Search for the cell housing the specified text and yield its (x, y) center coordinate. 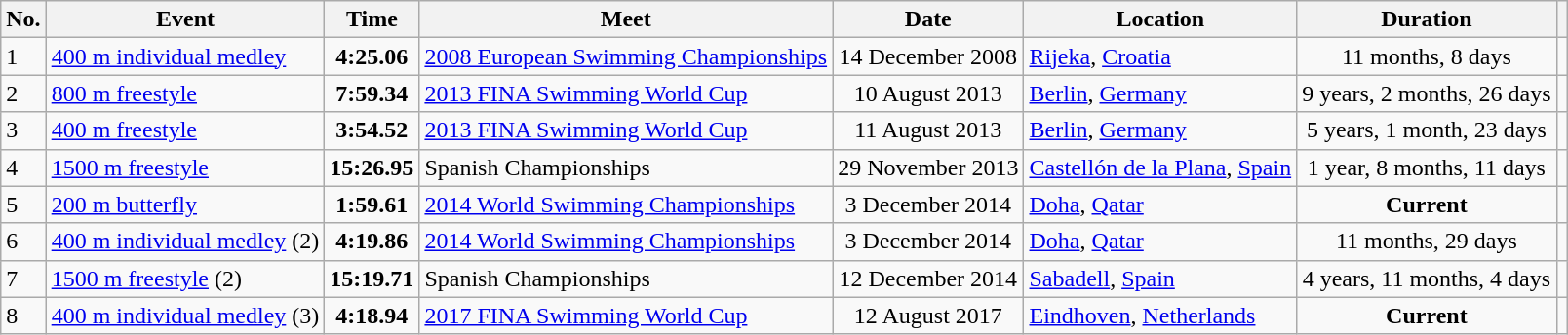
No. (23, 19)
4:19.86 (372, 242)
1 (23, 56)
800 m freestyle (185, 93)
Time (372, 19)
11 August 2013 (928, 130)
15:26.95 (372, 167)
10 August 2013 (928, 93)
Rijeka, Croatia (1160, 56)
1:59.61 (372, 205)
1 year, 8 months, 11 days (1427, 167)
11 months, 29 days (1427, 242)
Sabadell, Spain (1160, 279)
14 December 2008 (928, 56)
9 years, 2 months, 26 days (1427, 93)
400 m freestyle (185, 130)
7:59.34 (372, 93)
3:54.52 (372, 130)
400 m individual medley (185, 56)
200 m butterfly (185, 205)
400 m individual medley (3) (185, 316)
5 years, 1 month, 23 days (1427, 130)
4:18.94 (372, 316)
2017 FINA Swimming World Cup (626, 316)
3 (23, 130)
Location (1160, 19)
4 (23, 167)
Duration (1427, 19)
2 (23, 93)
1500 m freestyle (185, 167)
12 August 2017 (928, 316)
29 November 2013 (928, 167)
Eindhoven, Netherlands (1160, 316)
Castellón de la Plana, Spain (1160, 167)
12 December 2014 (928, 279)
1500 m freestyle (2) (185, 279)
11 months, 8 days (1427, 56)
Date (928, 19)
400 m individual medley (2) (185, 242)
8 (23, 316)
Meet (626, 19)
5 (23, 205)
4 years, 11 months, 4 days (1427, 279)
7 (23, 279)
15:19.71 (372, 279)
Event (185, 19)
2008 European Swimming Championships (626, 56)
6 (23, 242)
4:25.06 (372, 56)
